Search for the cell housing the specified text and yield its [x, y] center coordinate. 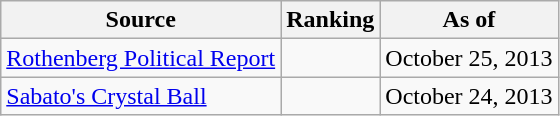
Sabato's Crystal Ball [141, 96]
As of [469, 20]
Source [141, 20]
October 24, 2013 [469, 96]
Rothenberg Political Report [141, 58]
October 25, 2013 [469, 58]
Ranking [330, 20]
